Extract the [X, Y] coordinate from the center of the cell holding the provided text.  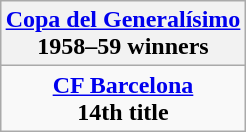
CF Barcelona14th title [123, 98]
Copa del Generalísimo1958–59 winners [123, 34]
